Locate the cell with the specified text and output its (x, y) center coordinate. 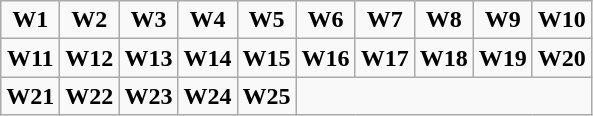
W11 (30, 58)
W8 (444, 20)
W21 (30, 96)
W25 (266, 96)
W20 (562, 58)
W7 (384, 20)
W5 (266, 20)
W13 (148, 58)
W6 (326, 20)
W9 (502, 20)
W14 (208, 58)
W19 (502, 58)
W4 (208, 20)
W15 (266, 58)
W2 (90, 20)
W24 (208, 96)
W3 (148, 20)
W18 (444, 58)
W10 (562, 20)
W12 (90, 58)
W22 (90, 96)
W16 (326, 58)
W17 (384, 58)
W1 (30, 20)
W23 (148, 96)
